Capture the cell that displays the provided text and extract its (X, Y) central coordinate. 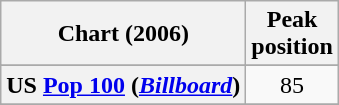
US Pop 100 (Billboard) (124, 85)
Peakposition (292, 34)
85 (292, 85)
Chart (2006) (124, 34)
